For the text-containing cell, return its midpoint in [x, y] coordinate format. 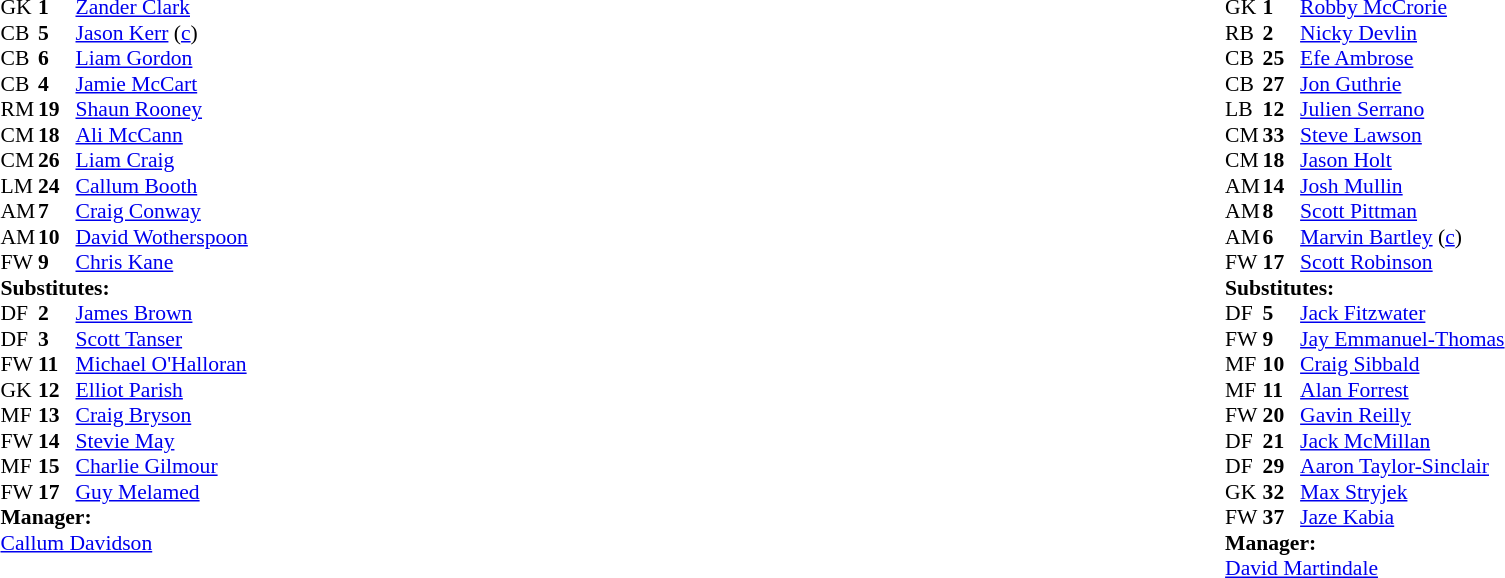
Nicky Devlin [1402, 33]
19 [57, 109]
Gavin Reilly [1402, 415]
13 [57, 415]
Elliot Parish [162, 390]
Jamie McCart [162, 84]
Craig Sibbald [1402, 365]
21 [1282, 441]
Josh Mullin [1402, 186]
Ali McCann [162, 135]
Craig Bryson [162, 415]
Jay Emmanuel-Thomas [1402, 339]
32 [1282, 492]
Shaun Rooney [162, 109]
7 [57, 211]
33 [1282, 135]
27 [1282, 84]
Jon Guthrie [1402, 84]
Steve Lawson [1402, 135]
29 [1282, 467]
RB [1244, 33]
James Brown [162, 313]
Aaron Taylor-Sinclair [1402, 467]
Craig Conway [162, 211]
24 [57, 186]
Michael O'Halloran [162, 365]
Liam Gordon [162, 59]
4 [57, 84]
Jason Kerr (c) [162, 33]
15 [57, 467]
20 [1282, 415]
LM [19, 186]
Max Stryjek [1402, 492]
Jason Holt [1402, 161]
Scott Tanser [162, 339]
David Wotherspoon [162, 237]
RM [19, 109]
Marvin Bartley (c) [1402, 237]
Efe Ambrose [1402, 59]
Julien Serrano [1402, 109]
Jack McMillan [1402, 441]
Callum Booth [162, 186]
25 [1282, 59]
Jaze Kabia [1402, 517]
Scott Pittman [1402, 211]
Alan Forrest [1402, 390]
Charlie Gilmour [162, 467]
Stevie May [162, 441]
Jack Fitzwater [1402, 313]
8 [1282, 211]
37 [1282, 517]
Callum Davidson [124, 543]
Chris Kane [162, 263]
3 [57, 339]
Guy Melamed [162, 492]
Scott Robinson [1402, 263]
Liam Craig [162, 161]
LB [1244, 109]
26 [57, 161]
